Find where the given text appears and provide that cell's center as [x, y] coordinate. 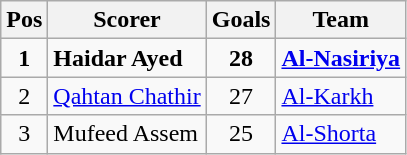
25 [241, 134]
Scorer [127, 20]
Al-Nasiriya [341, 58]
Team [341, 20]
2 [24, 96]
Haidar Ayed [127, 58]
1 [24, 58]
27 [241, 96]
Al-Shorta [341, 134]
28 [241, 58]
3 [24, 134]
Al-Karkh [341, 96]
Goals [241, 20]
Mufeed Assem [127, 134]
Qahtan Chathir [127, 96]
Pos [24, 20]
